Output the [X, Y] coordinate of the center of the cell containing the given text.  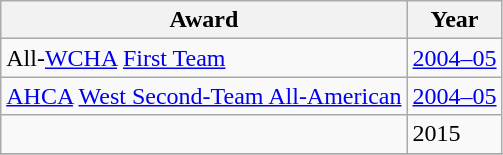
Year [454, 20]
AHCA West Second-Team All-American [204, 96]
Award [204, 20]
2015 [454, 134]
All-WCHA First Team [204, 58]
